Locate the cell with the specified text and output its (X, Y) center coordinate. 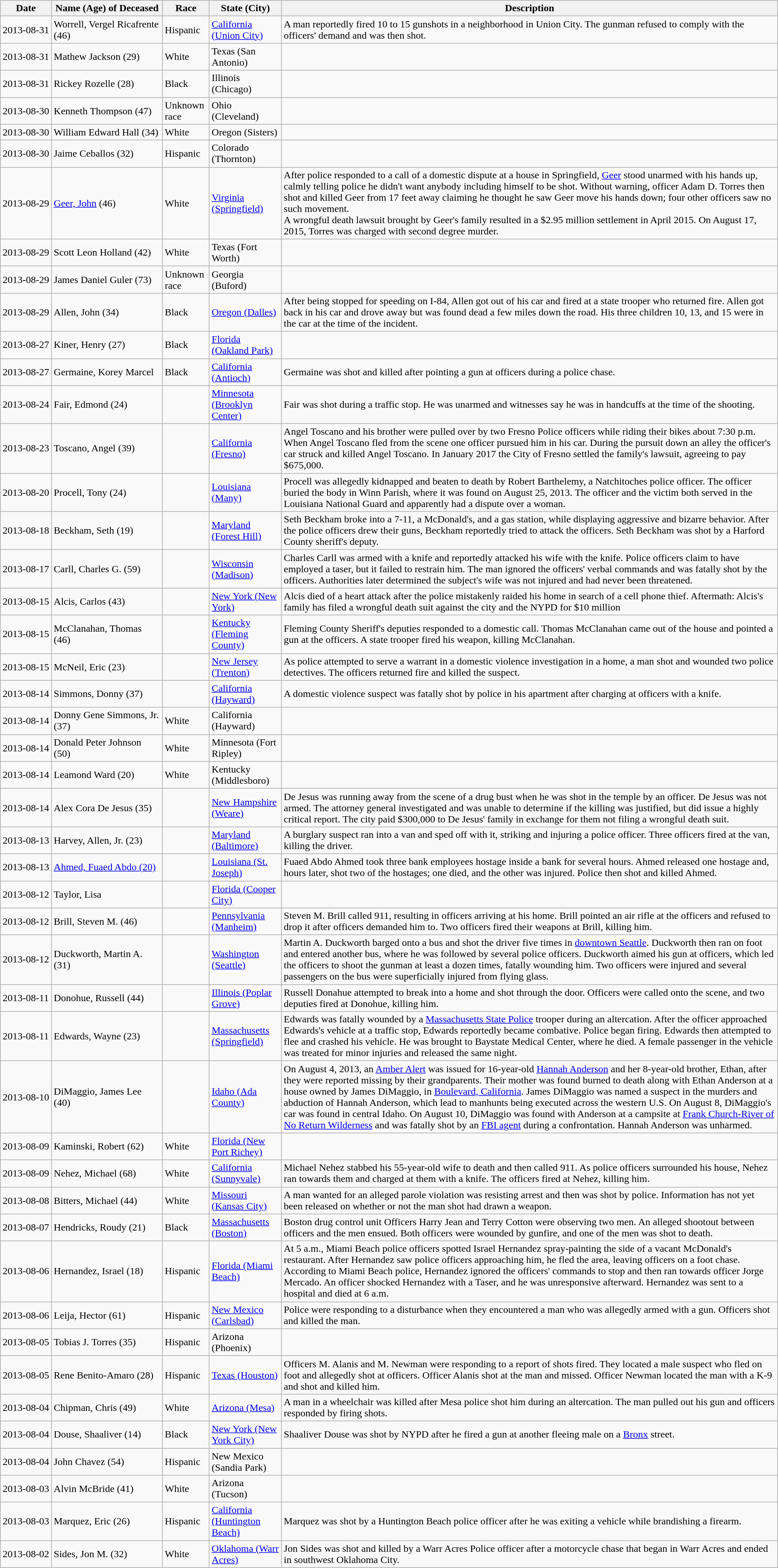
Donohue, Russell (44) (107, 998)
Florida (Miami Beach) (245, 1271)
Toscano, Angel (39) (107, 449)
Jon Sides was shot and killed by a Warr Acres Police officer after a motorcycle chase that began in Warr Acres and ended in southwest Oklahoma City. (529, 1554)
Donald Peter Johnson (50) (107, 748)
Louisiana (St. Joseph) (245, 867)
DiMaggio, James Lee (40) (107, 1097)
Wisconsin (Madison) (245, 569)
A domestic violence suspect was fatally shot by police in his apartment after charging at officers with a knife. (529, 694)
Procell, Tony (24) (107, 492)
Taylor, Lisa (107, 894)
2013-08-08 (26, 1200)
Worrell, Vergel Ricafrente (46) (107, 30)
California (Sunnyvale) (245, 1174)
William Edward Hall (34) (107, 132)
Maryland (Forest Hill) (245, 531)
Texas (Fort Worth) (245, 253)
Alvin McBride (41) (107, 1489)
Edwards, Wayne (23) (107, 1036)
Leija, Hector (61) (107, 1315)
Shaaliver Douse was shot by NYPD after he fired a gun at another fleeing male on a Bronx street. (529, 1435)
Donny Gene Simmons, Jr. (37) (107, 721)
Douse, Shaaliver (14) (107, 1435)
2013-08-24 (26, 405)
Oregon (Sisters) (245, 132)
Alcis, Carlos (43) (107, 602)
New York (New York City) (245, 1435)
Rickey Rozelle (28) (107, 84)
Arizona (Tucson) (245, 1489)
Tobias J. Torres (35) (107, 1342)
Kiner, Henry (27) (107, 345)
Minnesota (Fort Ripley) (245, 748)
Description (529, 8)
Chipman, Chris (49) (107, 1407)
Beckham, Seth (19) (107, 531)
Kentucky (Middlesboro) (245, 775)
Ahmed, Fuaed Abdo (20) (107, 867)
Sides, Jon M. (32) (107, 1554)
Massachusetts (Boston) (245, 1228)
Race (186, 8)
Texas (San Antonio) (245, 57)
Minnesota (Brooklyn Center) (245, 405)
A man in a wheelchair was killed after Mesa police shot him during an altercation. The man pulled out his gun and officers responded by firing shots. (529, 1407)
Duckworth, Martin A. (31) (107, 960)
Mathew Jackson (29) (107, 57)
New Jersey (Trenton) (245, 667)
Virginia (Springfield) (245, 203)
2013-08-07 (26, 1228)
Illinois (Chicago) (245, 84)
Kenneth Thompson (47) (107, 111)
Illinois (Poplar Grove) (245, 998)
McNeil, Eric (23) (107, 667)
Arizona (Phoenix) (245, 1342)
New York (New York) (245, 602)
Jaime Ceballos (32) (107, 154)
Missouri (Kansas City) (245, 1200)
California (Huntington Beach) (245, 1521)
Nehez, Michael (68) (107, 1174)
Geer, John (46) (107, 203)
Allen, John (34) (107, 312)
Georgia (Buford) (245, 279)
A man reportedly fired 10 to 15 gunshots in a neighborhood in Union City. The gunman refused to comply with the officers' demand and was then shot. (529, 30)
Ohio (Cleveland) (245, 111)
New Mexico (Sandia Park) (245, 1461)
Date (26, 8)
New Mexico (Carlsbad) (245, 1315)
Idaho (Ada County) (245, 1097)
Scott Leon Holland (42) (107, 253)
Fair, Edmond (24) (107, 405)
Arizona (Mesa) (245, 1407)
Germaine, Korey Marcel (107, 372)
Maryland (Baltimore) (245, 840)
Germaine was shot and killed after pointing a gun at officers during a police chase. (529, 372)
Kaminski, Robert (62) (107, 1146)
Kentucky (Fleming County) (245, 634)
Police were responding to a disturbance when they encountered a man who was allegedly armed with a gun. Officers shot and killed the man. (529, 1315)
California (Union City) (245, 30)
Carll, Charles G. (59) (107, 569)
2013-08-23 (26, 449)
Bitters, Michael (44) (107, 1200)
Marquez was shot by a Huntington Beach police officer after he was exiting a vehicle while brandishing a firearm. (529, 1521)
State (City) (245, 8)
Leamond Ward (20) (107, 775)
2013-08-10 (26, 1097)
McClanahan, Thomas (46) (107, 634)
A burglary suspect ran into a van and sped off with it, striking and injuring a police officer. Three officers fired at the van, killing the driver. (529, 840)
California (Antioch) (245, 372)
Name (Age) of Deceased (107, 8)
Colorado (Thornton) (245, 154)
Oregon (Dalles) (245, 312)
Oklahoma (Warr Acres) (245, 1554)
Washington (Seattle) (245, 960)
Fair was shot during a traffic stop. He was unarmed and witnesses say he was in handcuffs at the time of the shooting. (529, 405)
James Daniel Guler (73) (107, 279)
New Hampshire (Weare) (245, 807)
Pennsylvania (Manheim) (245, 922)
Brill, Steven M. (46) (107, 922)
2013-08-17 (26, 569)
2013-08-18 (26, 531)
Louisiana (Many) (245, 492)
John Chavez (54) (107, 1461)
2013-08-02 (26, 1554)
Florida (Cooper City) (245, 894)
Hendricks, Roudy (21) (107, 1228)
Massachusetts (Springfield) (245, 1036)
2013-08-20 (26, 492)
Hernandez, Israel (18) (107, 1271)
Texas (Houston) (245, 1375)
California (Fresno) (245, 449)
Marquez, Eric (26) (107, 1521)
Florida (New Port Richey) (245, 1146)
Rene Benito-Amaro (28) (107, 1375)
Simmons, Donny (37) (107, 694)
Florida (Oakland Park) (245, 345)
Harvey, Allen, Jr. (23) (107, 840)
Alex Cora De Jesus (35) (107, 807)
